Extract the (X, Y) coordinate from the center of the cell holding the provided text.  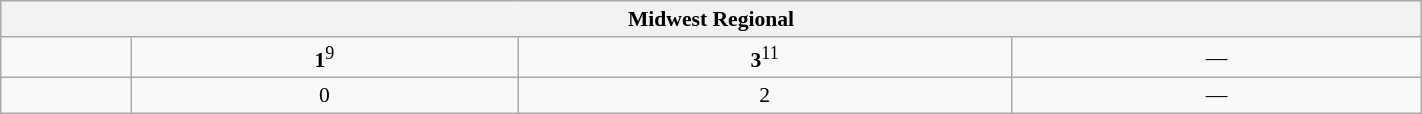
Midwest Regional (711, 19)
0 (324, 96)
2 (765, 96)
19 (324, 58)
311 (765, 58)
